Search for the cell housing the specified text and yield its (X, Y) center coordinate. 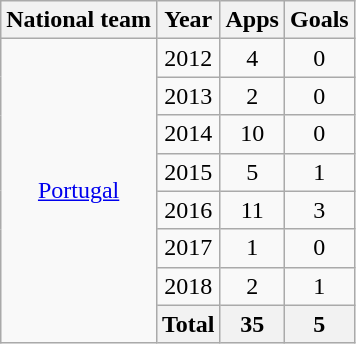
Year (188, 20)
Portugal (79, 191)
11 (252, 210)
2017 (188, 248)
35 (252, 324)
2018 (188, 286)
National team (79, 20)
2014 (188, 134)
10 (252, 134)
2012 (188, 58)
2013 (188, 96)
3 (319, 210)
4 (252, 58)
Goals (319, 20)
2015 (188, 172)
Apps (252, 20)
Total (188, 324)
2016 (188, 210)
